Return the [X, Y] coordinate for the center point of the cell that contains the specified text.  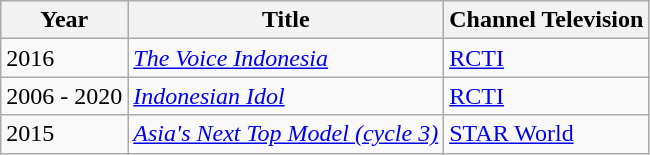
2015 [64, 134]
2016 [64, 58]
Channel Television [546, 20]
The Voice Indonesia [286, 58]
Title [286, 20]
Indonesian Idol [286, 96]
2006 - 2020 [64, 96]
Year [64, 20]
STAR World [546, 134]
Asia's Next Top Model (cycle 3) [286, 134]
